Identify which cell holds the provided text, then report its (X, Y) central coordinate. 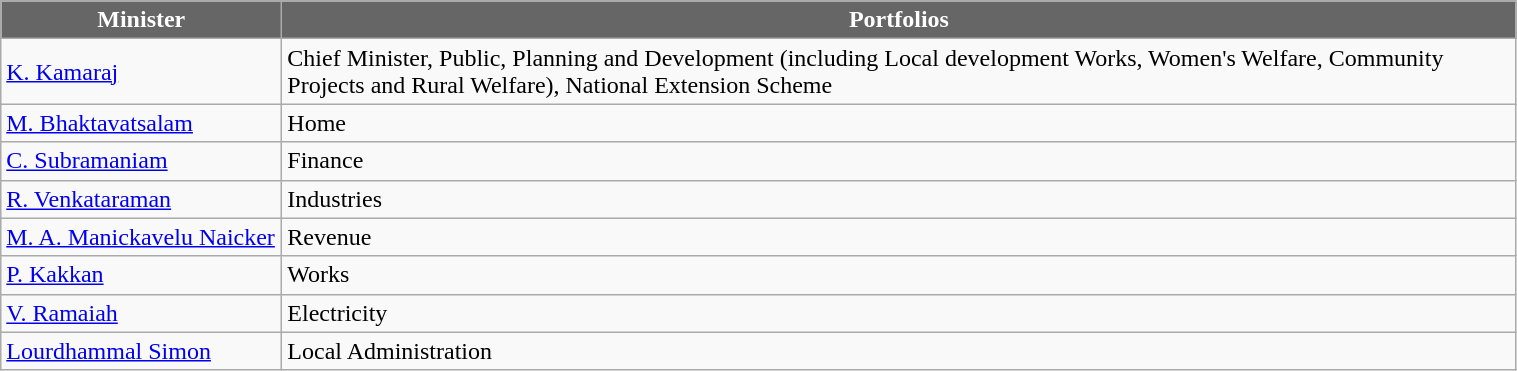
K. Kamaraj (142, 72)
Finance (899, 161)
R. Venkataraman (142, 199)
M. Bhaktavatsalam (142, 123)
Lourdhammal Simon (142, 351)
Home (899, 123)
Minister (142, 20)
Revenue (899, 237)
Works (899, 275)
P. Kakkan (142, 275)
Local Administration (899, 351)
M. A. Manickavelu Naicker (142, 237)
Portfolios (899, 20)
C. Subramaniam (142, 161)
Electricity (899, 313)
V. Ramaiah (142, 313)
Industries (899, 199)
